Return the [X, Y] coordinate for the center point of the cell that contains the specified text.  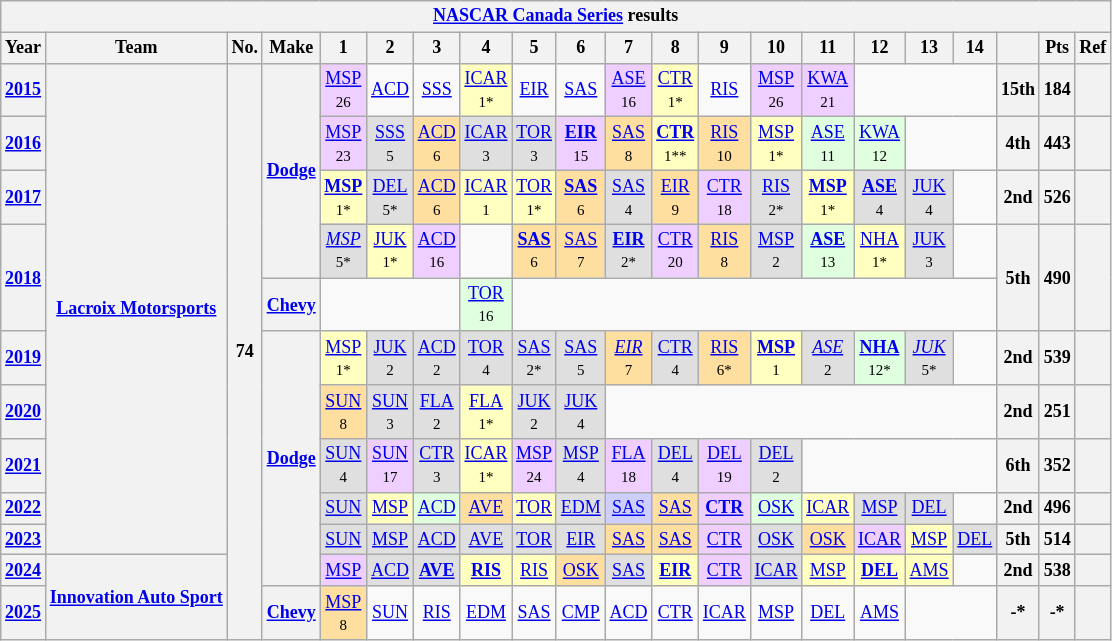
EIR15 [580, 144]
DEL19 [725, 466]
ASE11 [828, 144]
2015 [24, 90]
SSS5 [390, 144]
352 [1057, 466]
2016 [24, 144]
CTR1* [676, 90]
2024 [24, 570]
514 [1057, 540]
JUK3 [929, 251]
2 [390, 48]
NASCAR Canada Series results [556, 16]
CTR4 [676, 358]
SUN8 [344, 412]
RIS10 [725, 144]
ICAR1 [486, 197]
2025 [24, 613]
9 [725, 48]
TOR16 [486, 305]
JUK1* [390, 251]
Make [291, 48]
EIR9 [676, 197]
FLA1* [486, 412]
Ref [1093, 48]
4 [486, 48]
ICAR3 [486, 144]
15th [1018, 90]
DEL 2 [776, 466]
539 [1057, 358]
Pts [1057, 48]
DEL5* [390, 197]
RIS6* [725, 358]
11 [828, 48]
CTR20 [676, 251]
KWA21 [828, 90]
ACD2 [436, 358]
2020 [24, 412]
443 [1057, 144]
MSP24 [534, 466]
MSP1 [776, 358]
ASE4 [880, 197]
SAS8 [628, 144]
FLA2 [436, 412]
NHA12* [880, 358]
526 [1057, 197]
496 [1057, 508]
SAS7 [580, 251]
10 [776, 48]
MSP8 [344, 613]
7 [628, 48]
251 [1057, 412]
184 [1057, 90]
EIR2* [628, 251]
ASE16 [628, 90]
MSP4 [580, 466]
Year [24, 48]
SAS2* [534, 358]
3 [436, 48]
1 [344, 48]
SAS4 [628, 197]
CTR1** [676, 144]
SAS5 [580, 358]
DEL4 [676, 466]
CTR3 [436, 466]
MSP5* [344, 251]
CTR18 [725, 197]
538 [1057, 570]
2017 [24, 197]
ACD16 [436, 251]
8 [676, 48]
Lacroix Motorsports [136, 309]
SSS [436, 90]
2019 [24, 358]
KWA12 [880, 144]
Innovation Auto Sport [136, 598]
13 [929, 48]
SUN3 [390, 412]
ASE2 [828, 358]
SUN4 [344, 466]
SUN17 [390, 466]
12 [880, 48]
2023 [24, 540]
5 [534, 48]
74 [244, 352]
TOR3 [534, 144]
RIS2* [776, 197]
2022 [24, 508]
MSP2 [776, 251]
TOR4 [486, 358]
ASE13 [828, 251]
FLA18 [628, 466]
JUK5* [929, 358]
2018 [24, 278]
4th [1018, 144]
6 [580, 48]
EIR7 [628, 358]
TOR1* [534, 197]
CMP [580, 613]
Team [136, 48]
490 [1057, 278]
No. [244, 48]
MSP23 [344, 144]
6th [1018, 466]
NHA1* [880, 251]
14 [975, 48]
2021 [24, 466]
RIS8 [725, 251]
